Return the (x, y) coordinate for the center point of the cell that contains the specified text.  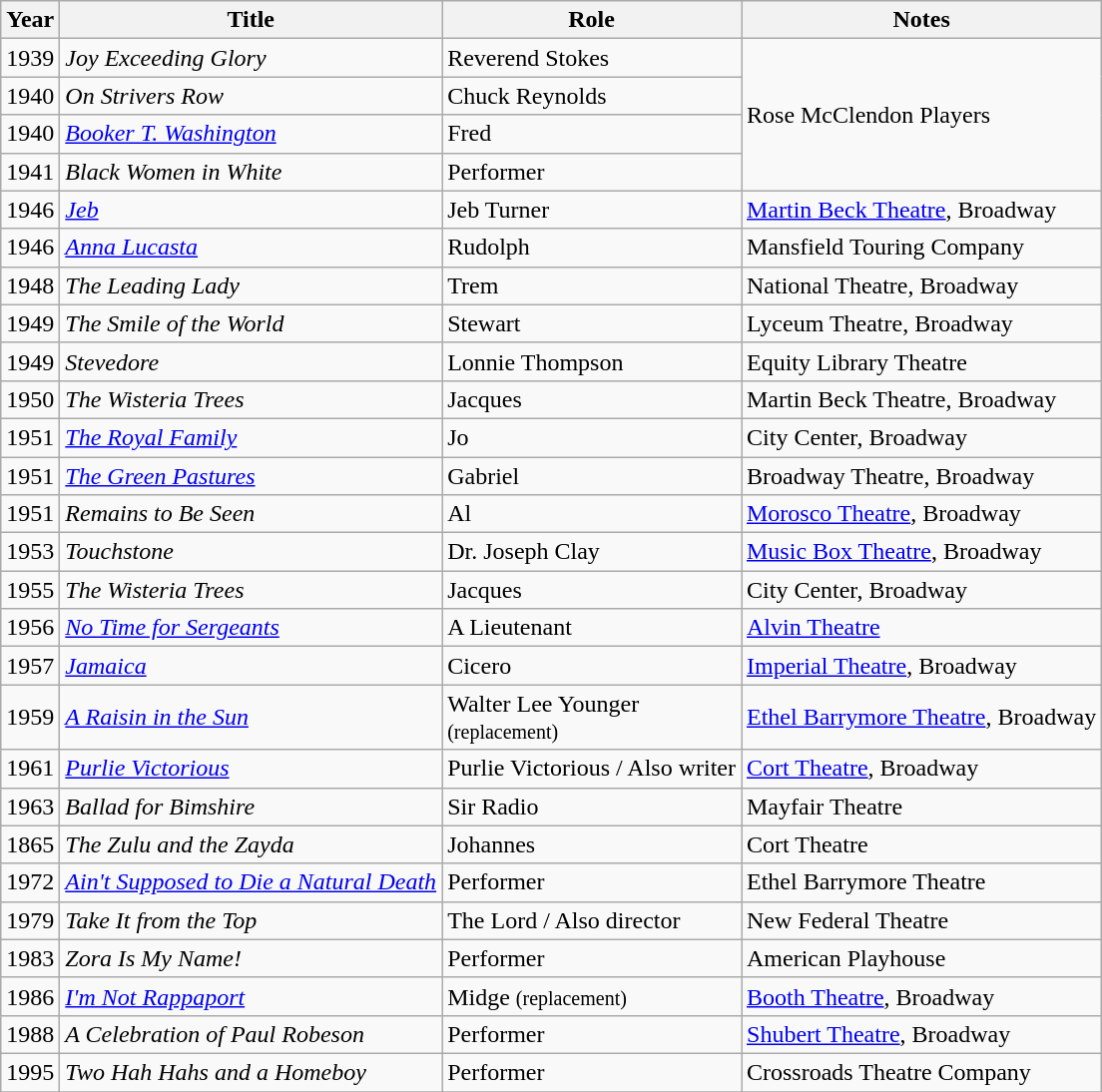
On Strivers Row (252, 96)
1988 (30, 1034)
1961 (30, 769)
Jeb Turner (592, 210)
Crossroads Theatre Company (920, 1072)
Midge (replacement) (592, 996)
Cort Theatre (920, 844)
Anna Lucasta (252, 248)
Dr. Joseph Clay (592, 552)
1939 (30, 58)
1972 (30, 882)
1957 (30, 666)
1995 (30, 1072)
Jo (592, 437)
Rudolph (592, 248)
Alvin Theatre (920, 628)
Al (592, 514)
National Theatre, Broadway (920, 285)
Booth Theatre, Broadway (920, 996)
Zora Is My Name! (252, 958)
1948 (30, 285)
No Time for Sergeants (252, 628)
Take It from the Top (252, 920)
Purlie Victorious / Also writer (592, 769)
New Federal Theatre (920, 920)
1986 (30, 996)
Title (252, 20)
A Lieutenant (592, 628)
A Raisin in the Sun (252, 717)
1953 (30, 552)
Mayfair Theatre (920, 807)
Stewart (592, 323)
Lonnie Thompson (592, 361)
Stevedore (252, 361)
Touchstone (252, 552)
1955 (30, 590)
Joy Exceeding Glory (252, 58)
Lyceum Theatre, Broadway (920, 323)
Black Women in White (252, 172)
The Green Pastures (252, 476)
The Smile of the World (252, 323)
Shubert Theatre, Broadway (920, 1034)
1941 (30, 172)
The Leading Lady (252, 285)
The Lord / Also director (592, 920)
Year (30, 20)
Gabriel (592, 476)
Jamaica (252, 666)
The Zulu and the Zayda (252, 844)
The Royal Family (252, 437)
Jeb (252, 210)
Broadway Theatre, Broadway (920, 476)
Remains to Be Seen (252, 514)
Role (592, 20)
A Celebration of Paul Robeson (252, 1034)
Rose McClendon Players (920, 115)
Ain't Supposed to Die a Natural Death (252, 882)
I'm Not Rappaport (252, 996)
American Playhouse (920, 958)
1865 (30, 844)
Chuck Reynolds (592, 96)
1979 (30, 920)
Cicero (592, 666)
1959 (30, 717)
Booker T. Washington (252, 134)
Johannes (592, 844)
Ethel Barrymore Theatre (920, 882)
Ballad for Bimshire (252, 807)
1956 (30, 628)
Reverend Stokes (592, 58)
Imperial Theatre, Broadway (920, 666)
1983 (30, 958)
Cort Theatre, Broadway (920, 769)
Walter Lee Younger (replacement) (592, 717)
Sir Radio (592, 807)
Trem (592, 285)
Fred (592, 134)
Notes (920, 20)
Music Box Theatre, Broadway (920, 552)
Mansfield Touring Company (920, 248)
Ethel Barrymore Theatre, Broadway (920, 717)
1950 (30, 399)
Two Hah Hahs and a Homeboy (252, 1072)
Equity Library Theatre (920, 361)
Purlie Victorious (252, 769)
Morosco Theatre, Broadway (920, 514)
1963 (30, 807)
